Determine the [x, y] coordinate at the center of the cell enclosing the given text.  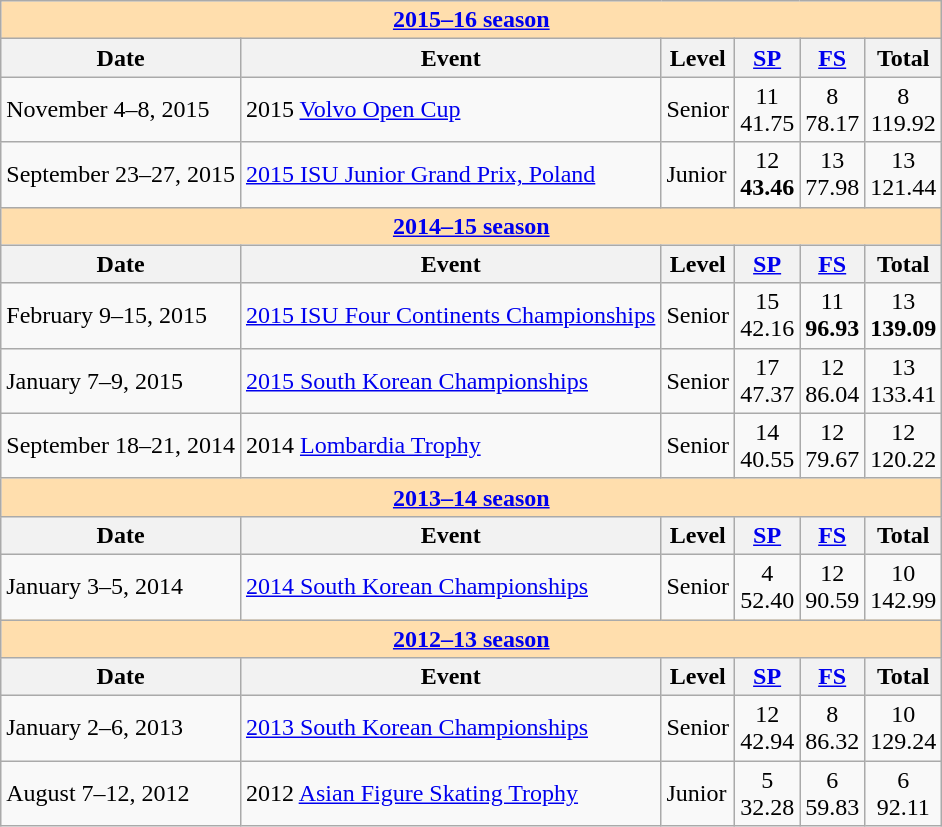
2015–16 season [472, 20]
17 47.37 [768, 380]
2015 ISU Junior Grand Prix, Poland [450, 174]
2014 Lombardia Trophy [450, 446]
4 52.40 [768, 586]
November 4–8, 2015 [121, 110]
5 32.28 [768, 794]
12 42.94 [768, 728]
13 139.09 [904, 316]
12 120.22 [904, 446]
6 59.83 [832, 794]
11 41.75 [768, 110]
13 77.98 [832, 174]
8 119.92 [904, 110]
2012 Asian Figure Skating Trophy [450, 794]
15 42.16 [768, 316]
12 86.04 [832, 380]
13 121.44 [904, 174]
January 3–5, 2014 [121, 586]
2014 South Korean Championships [450, 586]
12 90.59 [832, 586]
September 18–21, 2014 [121, 446]
August 7–12, 2012 [121, 794]
14 40.55 [768, 446]
13 133.41 [904, 380]
6 92.11 [904, 794]
2015 Volvo Open Cup [450, 110]
10 129.24 [904, 728]
10 142.99 [904, 586]
2013–14 season [472, 497]
12 79.67 [832, 446]
2013 South Korean Championships [450, 728]
8 78.17 [832, 110]
January 7–9, 2015 [121, 380]
September 23–27, 2015 [121, 174]
11 96.93 [832, 316]
2015 South Korean Championships [450, 380]
February 9–15, 2015 [121, 316]
January 2–6, 2013 [121, 728]
12 43.46 [768, 174]
8 86.32 [832, 728]
2015 ISU Four Continents Championships [450, 316]
2014–15 season [472, 226]
2012–13 season [472, 639]
